Pinpoint the cell where the given text exists, returning its [x, y] midpoint coordinate. 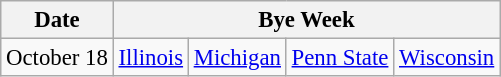
October 18 [57, 58]
Penn State [340, 58]
Michigan [237, 58]
Illinois [150, 58]
Date [57, 20]
Wisconsin [447, 58]
Bye Week [306, 20]
